Locate the cell with the specified text and output its (x, y) center coordinate. 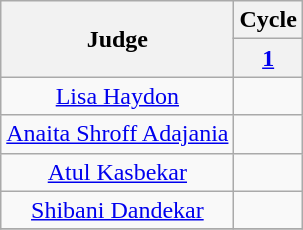
Shibani Dandekar (118, 210)
Atul Kasbekar (118, 172)
Lisa Haydon (118, 96)
Anaita Shroff Adajania (118, 134)
Cycle (268, 20)
Judge (118, 39)
1 (268, 58)
